Determine the [X, Y] coordinate at the center of the cell enclosing the given text.  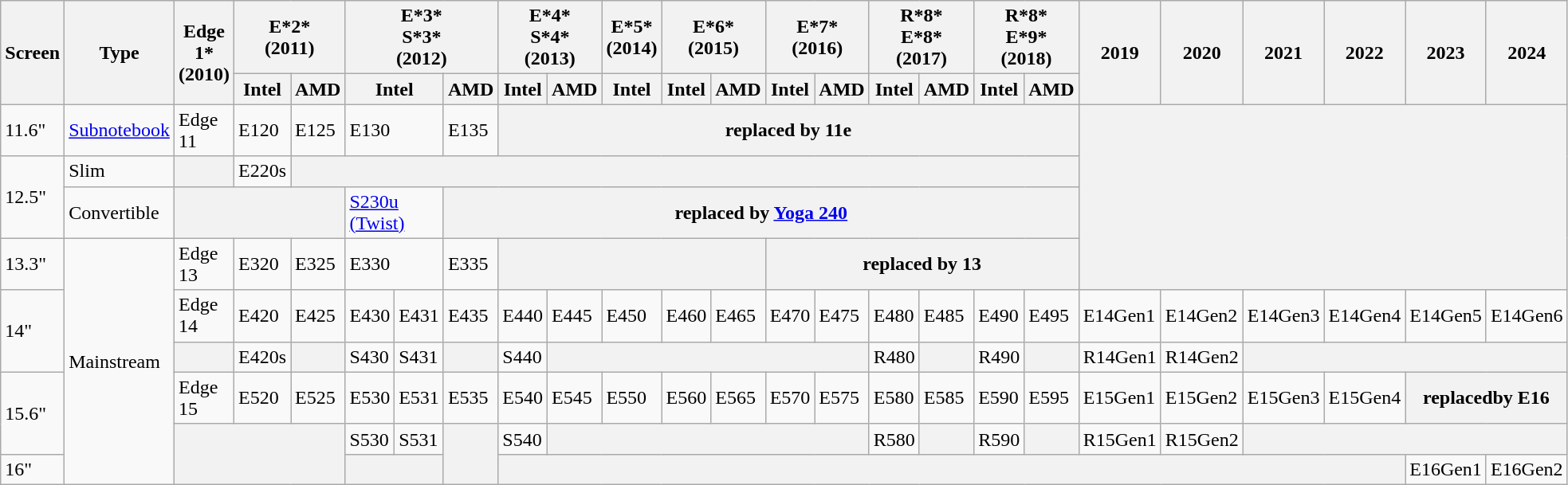
E15Gen3 [1283, 398]
E535 [470, 398]
15.6" [33, 413]
R580 [894, 439]
E550 [631, 398]
E595 [1051, 398]
S230u (Twist) [394, 212]
E15Gen4 [1365, 398]
E425 [318, 315]
E420s [261, 357]
Type [120, 53]
2024 [1527, 53]
Edge 1*(2010) [204, 53]
E120 [261, 131]
E*3*S*3*(2012) [422, 37]
E16Gen1 [1446, 469]
E450 [631, 315]
E431 [419, 315]
E135 [470, 131]
E14Gen2 [1202, 315]
replaced by 13 [922, 264]
S431 [419, 357]
E440 [523, 315]
S440 [523, 357]
E15Gen1 [1119, 398]
E*6*(2015) [713, 37]
replacedby E16 [1486, 398]
Slim [120, 171]
2022 [1365, 53]
E335 [470, 264]
R15Gen1 [1119, 439]
E570 [790, 398]
E495 [1051, 315]
E130 [394, 131]
E485 [946, 315]
R490 [1000, 357]
E465 [738, 315]
R*8*E*9*(2018) [1027, 37]
E330 [394, 264]
S531 [419, 439]
E531 [419, 398]
Edge 11 [204, 131]
Mainstream [120, 362]
S430 [370, 357]
14" [33, 331]
E220s [261, 171]
Edge 13 [204, 264]
E14Gen5 [1446, 315]
Convertible [120, 212]
E16Gen2 [1527, 469]
E435 [470, 315]
E430 [370, 315]
E560 [686, 398]
replaced by Yoga 240 [760, 212]
E15Gen2 [1202, 398]
E575 [842, 398]
E490 [1000, 315]
E580 [894, 398]
E540 [523, 398]
E*2*(2011) [289, 37]
E460 [686, 315]
E530 [370, 398]
2021 [1283, 53]
R*8*E*8*(2017) [922, 37]
E480 [894, 315]
E445 [575, 315]
12.5" [33, 198]
R590 [1000, 439]
E545 [575, 398]
Screen [33, 53]
R15Gen2 [1202, 439]
2020 [1202, 53]
S540 [523, 439]
Edge 14 [204, 315]
E565 [738, 398]
11.6" [33, 131]
E585 [946, 398]
S530 [370, 439]
E125 [318, 131]
R14Gen1 [1119, 357]
E420 [261, 315]
2023 [1446, 53]
E*7*(2016) [817, 37]
E*5*(2014) [631, 37]
E14Gen4 [1365, 315]
16" [33, 469]
E14Gen3 [1283, 315]
13.3" [33, 264]
2019 [1119, 53]
R480 [894, 357]
E14Gen6 [1527, 315]
E14Gen1 [1119, 315]
E475 [842, 315]
E*4*S*4*(2013) [550, 37]
Subnotebook [120, 131]
E520 [261, 398]
R14Gen2 [1202, 357]
E470 [790, 315]
E590 [1000, 398]
E320 [261, 264]
Edge 15 [204, 398]
E325 [318, 264]
replaced by 11e [788, 131]
E525 [318, 398]
